From the cell containing the given text, extract its center point as [x, y] coordinate. 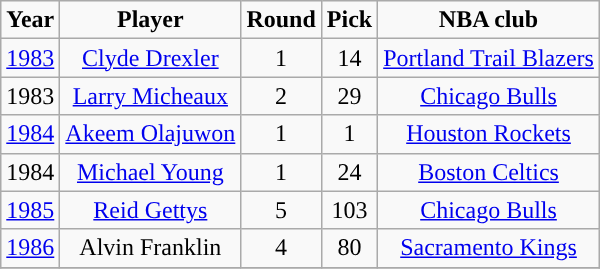
NBA club [489, 20]
4 [281, 248]
80 [349, 248]
5 [281, 210]
2 [281, 96]
Larry Micheaux [150, 96]
Akeem Olajuwon [150, 134]
Player [150, 20]
Clyde Drexler [150, 58]
Michael Young [150, 172]
Portland Trail Blazers [489, 58]
Alvin Franklin [150, 248]
1986 [30, 248]
103 [349, 210]
Reid Gettys [150, 210]
Sacramento Kings [489, 248]
14 [349, 58]
Pick [349, 20]
Year [30, 20]
Boston Celtics [489, 172]
1985 [30, 210]
29 [349, 96]
Houston Rockets [489, 134]
24 [349, 172]
Round [281, 20]
